Identify which cell holds the provided text, then report its [X, Y] central coordinate. 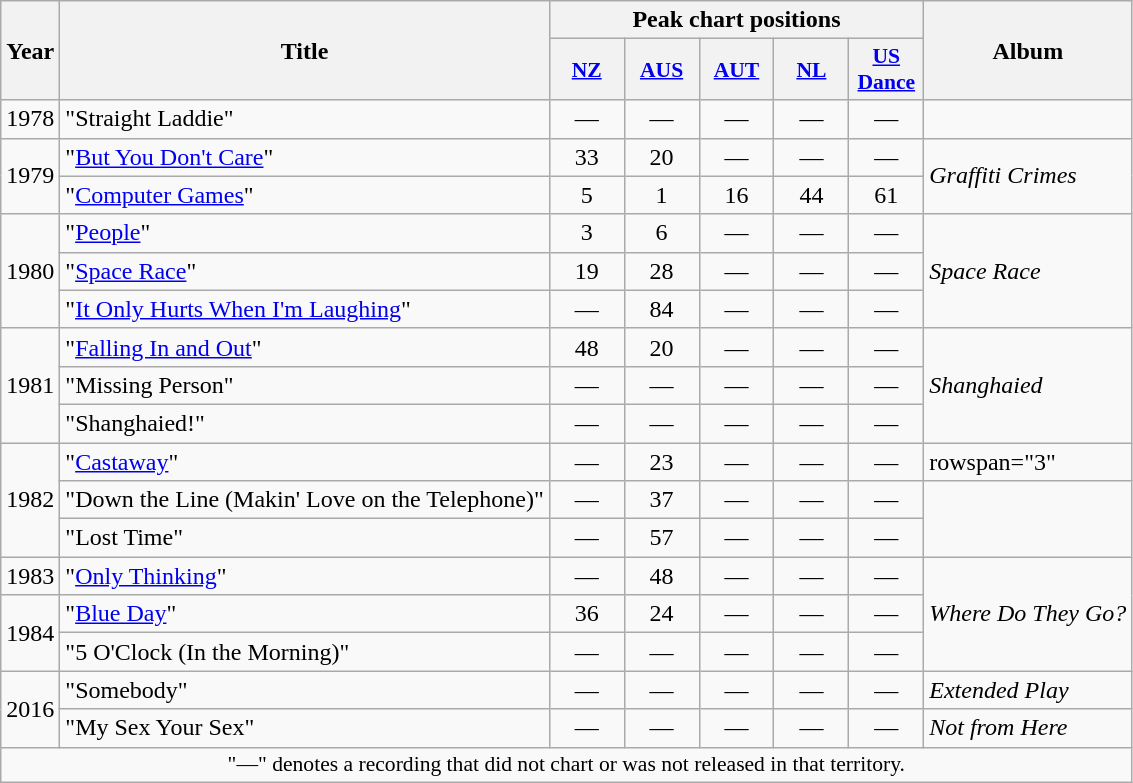
1983 [30, 576]
19 [586, 271]
Not from Here [1028, 728]
5 [586, 195]
NZ [586, 70]
Extended Play [1028, 690]
NL [812, 70]
1981 [30, 385]
AUS [662, 70]
"It Only Hurts When I'm Laughing" [304, 309]
1982 [30, 499]
"My Sex Your Sex" [304, 728]
2016 [30, 709]
"Only Thinking" [304, 576]
61 [886, 195]
16 [736, 195]
6 [662, 233]
Graffiti Crimes [1028, 176]
rowspan="3" [1028, 461]
Shanghaied [1028, 385]
23 [662, 461]
Title [304, 50]
"Castaway" [304, 461]
"Missing Person" [304, 385]
"Space Race" [304, 271]
"Lost Time" [304, 538]
57 [662, 538]
Peak chart positions [736, 20]
Where Do They Go? [1028, 614]
USDance [886, 70]
"5 O'Clock (In the Morning)" [304, 652]
44 [812, 195]
"Blue Day" [304, 614]
"—" denotes a recording that did not chart or was not released in that territory. [566, 765]
Space Race [1028, 271]
37 [662, 500]
AUT [736, 70]
84 [662, 309]
1 [662, 195]
33 [586, 157]
28 [662, 271]
1979 [30, 176]
"People" [304, 233]
"Shanghaied!" [304, 423]
"Falling In and Out" [304, 347]
"Somebody" [304, 690]
"Straight Laddie" [304, 119]
1978 [30, 119]
Album [1028, 50]
"But You Don't Care" [304, 157]
36 [586, 614]
Year [30, 50]
3 [586, 233]
1980 [30, 271]
"Down the Line (Makin' Love on the Telephone)" [304, 500]
24 [662, 614]
1984 [30, 633]
"Computer Games" [304, 195]
